From the cell containing the given text, extract its center point as (x, y) coordinate. 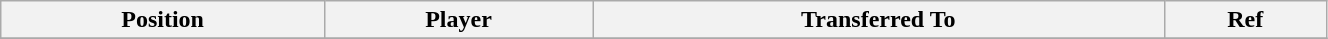
Ref (1245, 20)
Position (163, 20)
Transferred To (878, 20)
Player (458, 20)
